Return the (x, y) coordinate for the center point of the cell that contains the specified text.  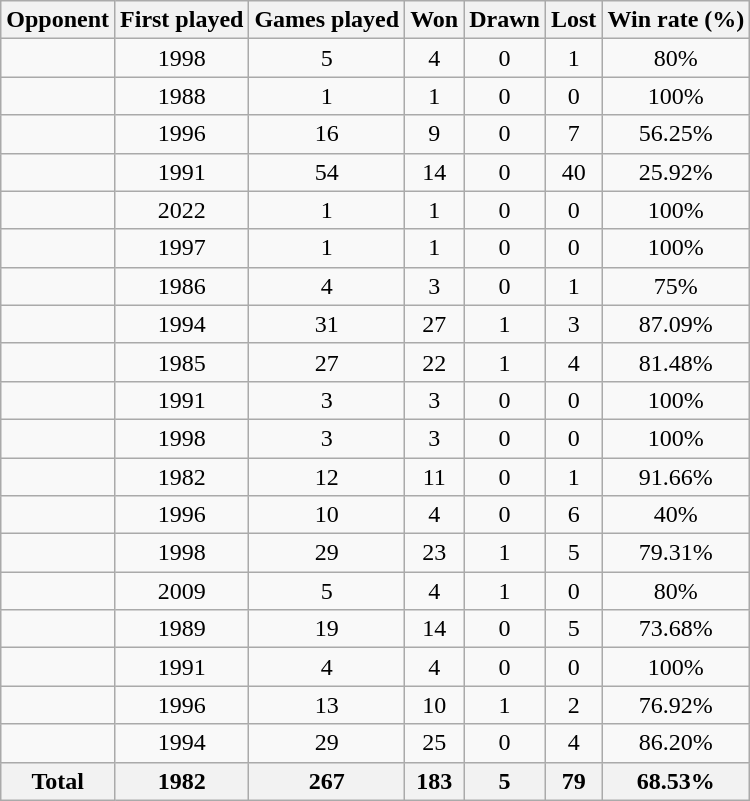
Win rate (%) (676, 20)
54 (327, 172)
Total (58, 781)
2009 (182, 591)
31 (327, 324)
79.31% (676, 553)
22 (434, 362)
86.20% (676, 743)
79 (573, 781)
7 (573, 134)
Lost (573, 20)
91.66% (676, 477)
76.92% (676, 705)
56.25% (676, 134)
87.09% (676, 324)
19 (327, 629)
11 (434, 477)
9 (434, 134)
183 (434, 781)
Won (434, 20)
75% (676, 286)
1986 (182, 286)
1988 (182, 96)
2022 (182, 210)
25.92% (676, 172)
40 (573, 172)
267 (327, 781)
Games played (327, 20)
2 (573, 705)
81.48% (676, 362)
Drawn (505, 20)
6 (573, 515)
13 (327, 705)
1985 (182, 362)
1989 (182, 629)
68.53% (676, 781)
12 (327, 477)
16 (327, 134)
Opponent (58, 20)
25 (434, 743)
23 (434, 553)
1997 (182, 248)
40% (676, 515)
First played (182, 20)
73.68% (676, 629)
